Pinpoint the cell where the given text exists, returning its [X, Y] midpoint coordinate. 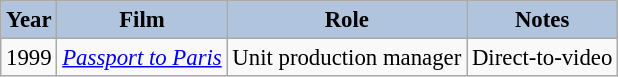
Passport to Paris [142, 58]
1999 [29, 58]
Film [142, 20]
Unit production manager [347, 58]
Direct-to-video [542, 58]
Year [29, 20]
Notes [542, 20]
Role [347, 20]
